For the text-containing cell, return its midpoint in (X, Y) coordinate format. 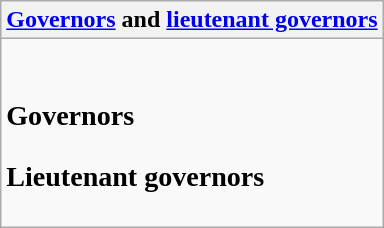
GovernorsLieutenant governors (192, 133)
Governors and lieutenant governors (192, 20)
